Return the [X, Y] coordinate for the center point of the cell that contains the specified text.  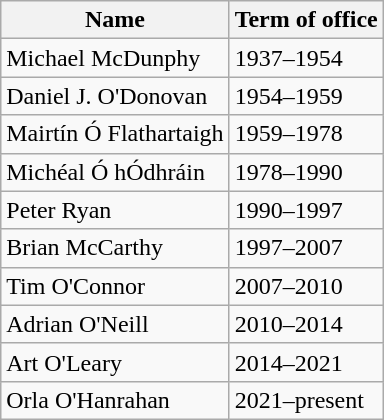
Term of office [306, 20]
Name [115, 20]
Tim O'Connor [115, 286]
2014–2021 [306, 362]
1937–1954 [306, 58]
Mairtín Ó Flathartaigh [115, 134]
2021–present [306, 400]
2010–2014 [306, 324]
1990–1997 [306, 210]
1954–1959 [306, 96]
Peter Ryan [115, 210]
Orla O'Hanrahan [115, 400]
1959–1978 [306, 134]
Brian McCarthy [115, 248]
Art O'Leary [115, 362]
2007–2010 [306, 286]
Daniel J. O'Donovan [115, 96]
Michael McDunphy [115, 58]
1978–1990 [306, 172]
Adrian O'Neill [115, 324]
Michéal Ó hÓdhráin [115, 172]
1997–2007 [306, 248]
